From the cell containing the given text, extract its center point as (X, Y) coordinate. 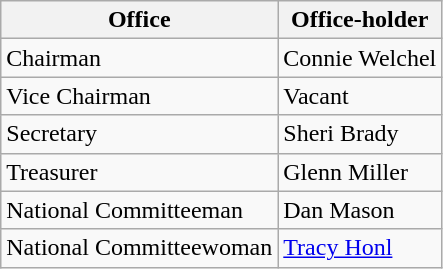
Office-holder (360, 20)
Chairman (140, 58)
Dan Mason (360, 210)
Connie Welchel (360, 58)
National Committeewoman (140, 248)
Vice Chairman (140, 96)
Treasurer (140, 172)
Secretary (140, 134)
National Committeeman (140, 210)
Tracy Honl (360, 248)
Sheri Brady (360, 134)
Office (140, 20)
Glenn Miller (360, 172)
Vacant (360, 96)
